Find where the given text appears and provide that cell's center as [x, y] coordinate. 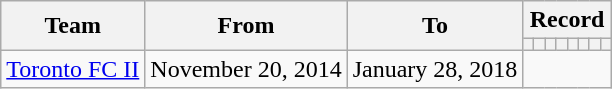
January 28, 2018 [435, 69]
November 20, 2014 [246, 69]
To [435, 26]
From [246, 26]
Team [73, 26]
Toronto FC II [73, 69]
Record [567, 20]
